Detect which cell encompasses the target text, then output its (X, Y) center coordinate. 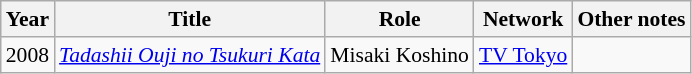
2008 (28, 55)
Role (400, 19)
Misaki Koshino (400, 55)
Tadashii Ouji no Tsukuri Kata (190, 55)
Other notes (631, 19)
Year (28, 19)
Title (190, 19)
Network (523, 19)
TV Tokyo (523, 55)
